Scan for the cell matching the given text and deliver its (x, y) coordinate at center. 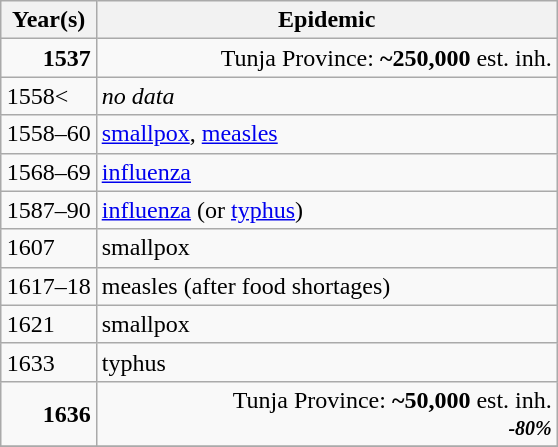
influenza (326, 172)
1558< (48, 96)
1636 (48, 414)
Tunja Province: ~50,000 est. inh.-80% (326, 414)
Tunja Province: ~250,000 est. inh. (326, 58)
no data (326, 96)
1537 (48, 58)
1558–60 (48, 134)
Epidemic (326, 20)
typhus (326, 362)
influenza (or typhus) (326, 210)
1617–18 (48, 286)
smallpox, measles (326, 134)
1568–69 (48, 172)
measles (after food shortages) (326, 286)
1633 (48, 362)
1587–90 (48, 210)
1607 (48, 248)
Year(s) (48, 20)
1621 (48, 324)
